From the cell containing the given text, extract its center point as [x, y] coordinate. 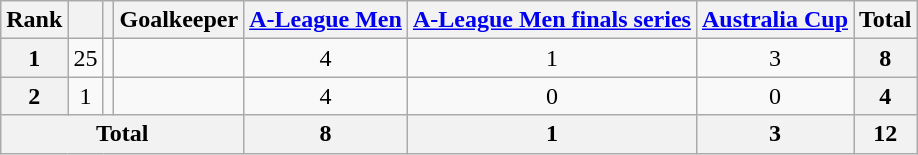
12 [886, 134]
Rank [34, 20]
A-League Men [326, 20]
Goalkeeper [179, 20]
Australia Cup [774, 20]
2 [34, 96]
A-League Men finals series [552, 20]
25 [86, 58]
